Search for the cell housing the specified text and yield its (X, Y) center coordinate. 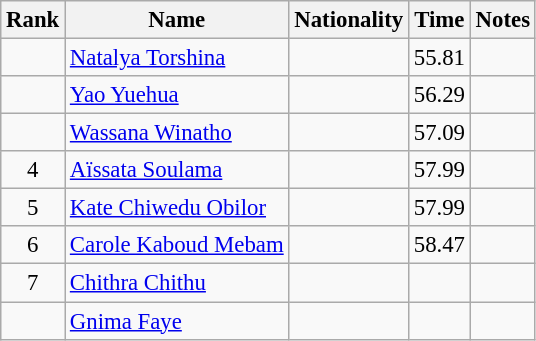
57.09 (439, 133)
5 (33, 208)
Carole Kaboud Mebam (177, 245)
6 (33, 245)
Nationality (348, 20)
Kate Chiwedu Obilor (177, 208)
56.29 (439, 95)
58.47 (439, 245)
Gnima Faye (177, 321)
Notes (502, 20)
Time (439, 20)
4 (33, 170)
Aïssata Soulama (177, 170)
7 (33, 283)
Yao Yuehua (177, 95)
Wassana Winatho (177, 133)
Rank (33, 20)
Chithra Chithu (177, 283)
Natalya Torshina (177, 58)
Name (177, 20)
55.81 (439, 58)
